Return the [x, y] coordinate for the center point of the cell that contains the specified text.  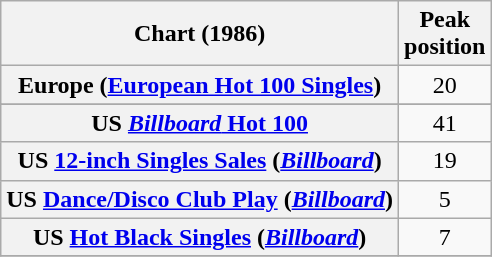
7 [445, 237]
US 12-inch Singles Sales (Billboard) [200, 161]
5 [445, 199]
19 [445, 161]
US Hot Black Singles (Billboard) [200, 237]
Europe (European Hot 100 Singles) [200, 85]
US Dance/Disco Club Play (Billboard) [200, 199]
20 [445, 85]
Peakposition [445, 34]
41 [445, 123]
US Billboard Hot 100 [200, 123]
Chart (1986) [200, 34]
